Detect which cell encompasses the target text, then output its (X, Y) center coordinate. 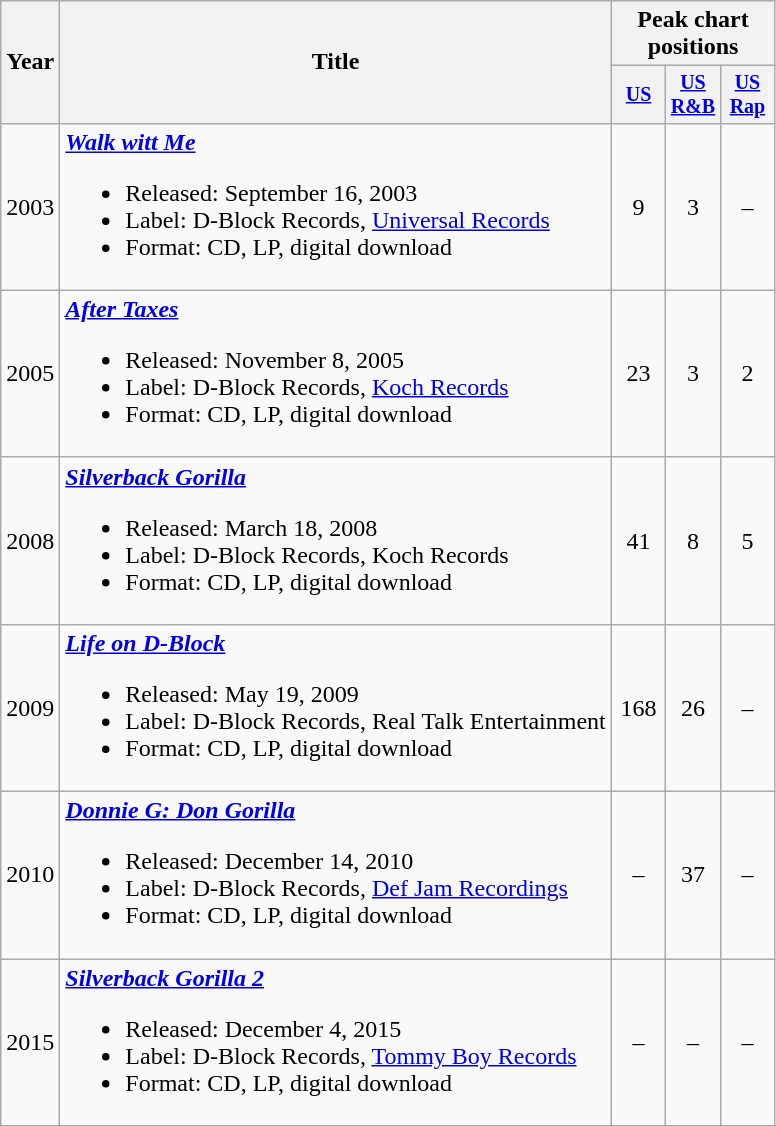
41 (638, 540)
Silverback Gorilla 2Released: December 4, 2015Label: D-Block Records, Tommy Boy RecordsFormat: CD, LP, digital download (336, 1042)
Walk witt MeReleased: September 16, 2003Label: D-Block Records, Universal RecordsFormat: CD, LP, digital download (336, 206)
37 (693, 876)
9 (638, 206)
Title (336, 62)
US (638, 94)
US R&B (693, 94)
168 (638, 708)
26 (693, 708)
2005 (30, 374)
23 (638, 374)
Year (30, 62)
2009 (30, 708)
Life on D-BlockReleased: May 19, 2009Label: D-Block Records, Real Talk EntertainmentFormat: CD, LP, digital download (336, 708)
8 (693, 540)
Donnie G: Don GorillaReleased: December 14, 2010Label: D-Block Records, Def Jam RecordingsFormat: CD, LP, digital download (336, 876)
2015 (30, 1042)
Silverback GorillaReleased: March 18, 2008Label: D-Block Records, Koch RecordsFormat: CD, LP, digital download (336, 540)
Peak chart positions (692, 34)
US Rap (747, 94)
After TaxesReleased: November 8, 2005Label: D-Block Records, Koch RecordsFormat: CD, LP, digital download (336, 374)
2010 (30, 876)
2008 (30, 540)
2 (747, 374)
5 (747, 540)
2003 (30, 206)
